Determine the (X, Y) coordinate at the center of the cell enclosing the given text.  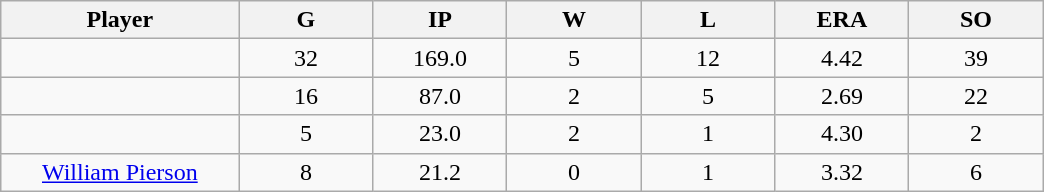
8 (306, 172)
0 (574, 172)
16 (306, 96)
21.2 (440, 172)
12 (708, 58)
IP (440, 20)
2.69 (842, 96)
SO (976, 20)
22 (976, 96)
William Pierson (120, 172)
23.0 (440, 134)
3.32 (842, 172)
ERA (842, 20)
G (306, 20)
4.42 (842, 58)
L (708, 20)
32 (306, 58)
39 (976, 58)
6 (976, 172)
169.0 (440, 58)
87.0 (440, 96)
W (574, 20)
4.30 (842, 134)
Player (120, 20)
